Return the [X, Y] coordinate for the center point of the cell that contains the specified text.  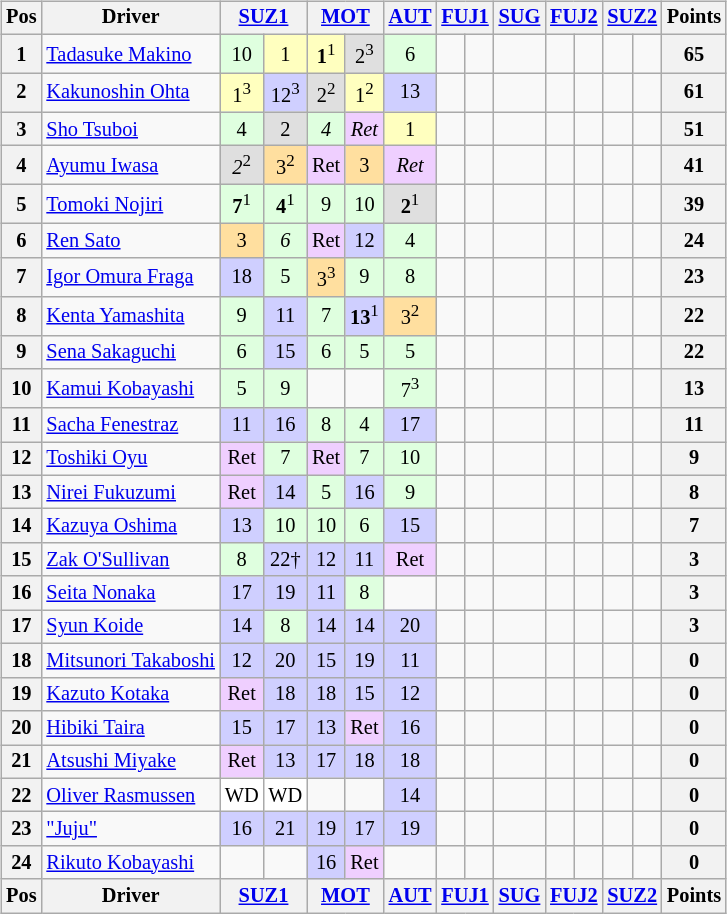
Mitsunori Takaboshi [130, 661]
Ayumu Iwasa [130, 166]
Sacha Fenestraz [130, 425]
33 [326, 276]
Kenta Yamashita [130, 316]
Tomoki Nojiri [130, 204]
Igor Omura Fraga [130, 276]
71 [242, 204]
Rikuto Kobayashi [130, 862]
65 [694, 54]
Tadasuke Makino [130, 54]
Kakunoshin Ohta [130, 92]
Seita Nonaka [130, 593]
Nirei Fukuzumi [130, 492]
Toshiki Oyu [130, 459]
39 [694, 204]
Atsushi Miyake [130, 761]
51 [694, 129]
Hibiki Taira [130, 728]
131 [364, 316]
Zak O'Sullivan [130, 560]
22† [285, 560]
Sena Sakaguchi [130, 352]
Sho Tsuboi [130, 129]
Kazuya Oshima [130, 526]
73 [410, 388]
Kamui Kobayashi [130, 388]
Syun Koide [130, 627]
61 [694, 92]
Ren Sato [130, 241]
123 [285, 92]
"Juju" [130, 829]
Kazuto Kotaka [130, 694]
Oliver Rasmussen [130, 795]
